Capture the cell that displays the provided text and extract its (X, Y) central coordinate. 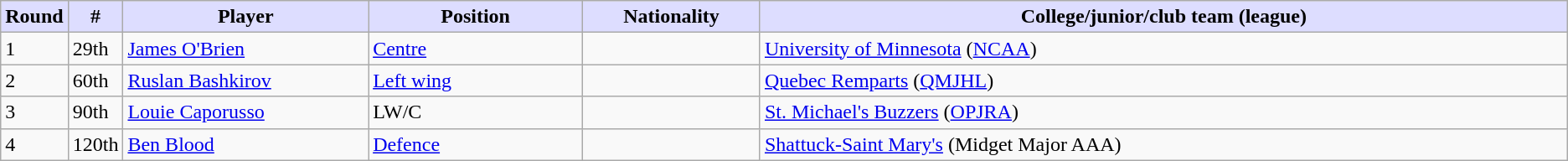
Defence (476, 144)
Round (34, 17)
College/junior/club team (league) (1163, 17)
Quebec Remparts (QMJHL) (1163, 80)
St. Michael's Buzzers (OPJRA) (1163, 112)
2 (34, 80)
3 (34, 112)
James O'Brien (246, 49)
Ruslan Bashkirov (246, 80)
Centre (476, 49)
Louie Caporusso (246, 112)
120th (95, 144)
# (95, 17)
4 (34, 144)
Player (246, 17)
Position (476, 17)
LW/C (476, 112)
Ben Blood (246, 144)
60th (95, 80)
29th (95, 49)
University of Minnesota (NCAA) (1163, 49)
Left wing (476, 80)
Shattuck-Saint Mary's (Midget Major AAA) (1163, 144)
1 (34, 49)
90th (95, 112)
Nationality (672, 17)
